Scan for the cell matching the given text and deliver its [X, Y] coordinate at center. 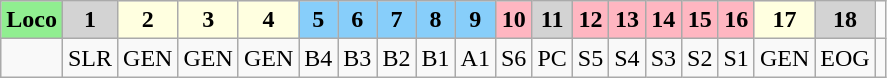
S2 [700, 58]
S1 [736, 58]
12 [590, 20]
EOG [845, 58]
14 [663, 20]
S6 [513, 58]
5 [318, 20]
1 [90, 20]
15 [700, 20]
A1 [475, 58]
B2 [396, 58]
11 [552, 20]
17 [784, 20]
B1 [436, 58]
8 [436, 20]
S3 [663, 58]
B4 [318, 58]
S4 [627, 58]
13 [627, 20]
S5 [590, 58]
9 [475, 20]
3 [208, 20]
2 [148, 20]
18 [845, 20]
4 [268, 20]
6 [358, 20]
7 [396, 20]
10 [513, 20]
Loco [32, 20]
16 [736, 20]
PC [552, 58]
SLR [90, 58]
B3 [358, 58]
